Capture the cell that displays the provided text and extract its (X, Y) central coordinate. 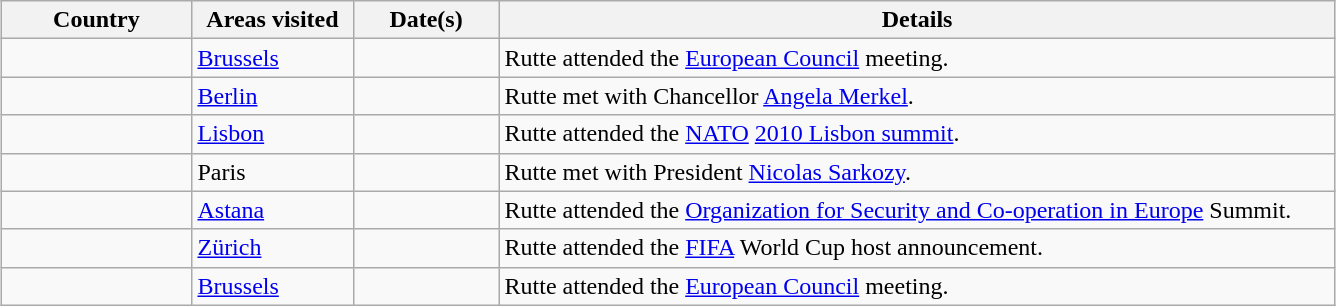
Rutte attended the FIFA World Cup host announcement. (917, 248)
Rutte attended the NATO 2010 Lisbon summit. (917, 134)
Rutte met with President Nicolas Sarkozy. (917, 172)
Berlin (272, 96)
Date(s) (426, 20)
Astana (272, 210)
Details (917, 20)
Country (96, 20)
Rutte attended the Organization for Security and Co-operation in Europe Summit. (917, 210)
Areas visited (272, 20)
Paris (272, 172)
Lisbon (272, 134)
Zürich (272, 248)
Rutte met with Chancellor Angela Merkel. (917, 96)
